Provide the [x, y] coordinate of the cell's center where the given text is located.  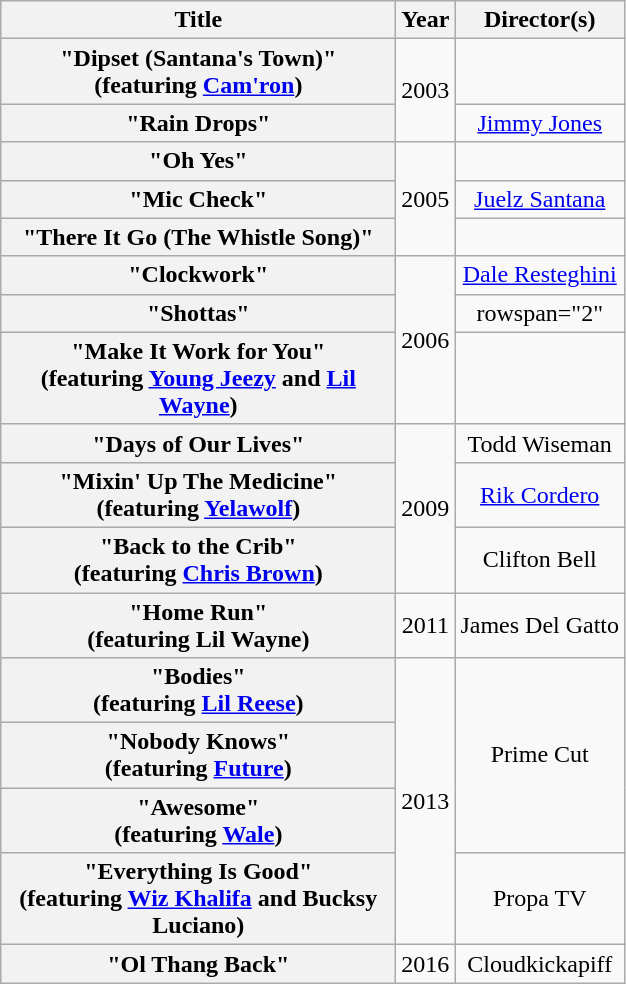
"Bodies"(featuring Lil Reese) [198, 690]
"There It Go (The Whistle Song)" [198, 237]
Todd Wiseman [540, 443]
Jimmy Jones [540, 123]
"Shottas" [198, 313]
James Del Gatto [540, 624]
2006 [426, 340]
Juelz Santana [540, 199]
Director(s) [540, 20]
"Dipset (Santana's Town)"(featuring Cam'ron) [198, 72]
"Nobody Knows"(featuring Future) [198, 756]
Year [426, 20]
"Clockwork" [198, 275]
Cloudkickapiff [540, 964]
Dale Resteghini [540, 275]
"Rain Drops" [198, 123]
2003 [426, 90]
rowspan="2" [540, 313]
2016 [426, 964]
"Awesome"(featuring Wale) [198, 820]
"Mixin' Up The Medicine"(featuring Yelawolf) [198, 494]
"Home Run"(featuring Lil Wayne) [198, 624]
"Everything Is Good"(featuring Wiz Khalifa and Bucksy Luciano) [198, 899]
Title [198, 20]
"Back to the Crib"(featuring Chris Brown) [198, 560]
Propa TV [540, 899]
"Oh Yes" [198, 161]
"Ol Thang Back" [198, 964]
"Days of Our Lives" [198, 443]
2011 [426, 624]
2005 [426, 199]
Clifton Bell [540, 560]
Rik Cordero [540, 494]
2013 [426, 802]
2009 [426, 508]
"Make It Work for You"(featuring Young Jeezy and Lil Wayne) [198, 378]
Prime Cut [540, 756]
"Mic Check" [198, 199]
